Locate the cell with the specified text and output its [x, y] center coordinate. 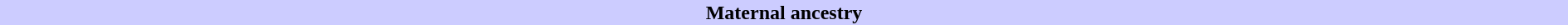
Maternal ancestry [784, 12]
